Locate the cell with the specified text and output its [X, Y] center coordinate. 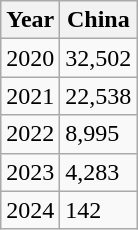
2023 [30, 172]
22,538 [98, 96]
2024 [30, 210]
Year [30, 20]
4,283 [98, 172]
142 [98, 210]
2021 [30, 96]
2022 [30, 134]
2020 [30, 58]
China [98, 20]
32,502 [98, 58]
8,995 [98, 134]
